For the text-containing cell, return its midpoint in [x, y] coordinate format. 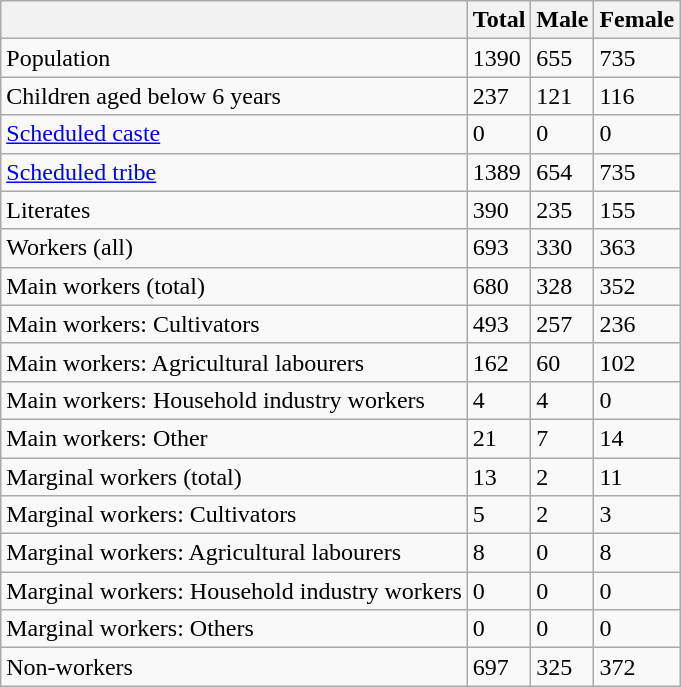
Main workers: Household industry workers [234, 400]
162 [499, 362]
3 [637, 515]
1389 [499, 172]
328 [562, 286]
Main workers (total) [234, 286]
697 [499, 667]
257 [562, 324]
60 [562, 362]
Population [234, 58]
Male [562, 20]
Marginal workers (total) [234, 477]
236 [637, 324]
493 [499, 324]
5 [499, 515]
Female [637, 20]
363 [637, 248]
155 [637, 210]
654 [562, 172]
Children aged below 6 years [234, 96]
Marginal workers: Household industry workers [234, 591]
237 [499, 96]
Marginal workers: Cultivators [234, 515]
Marginal workers: Others [234, 629]
11 [637, 477]
Scheduled tribe [234, 172]
352 [637, 286]
102 [637, 362]
121 [562, 96]
330 [562, 248]
Main workers: Agricultural labourers [234, 362]
Main workers: Cultivators [234, 324]
Literates [234, 210]
Main workers: Other [234, 438]
1390 [499, 58]
372 [637, 667]
235 [562, 210]
655 [562, 58]
21 [499, 438]
Scheduled caste [234, 134]
Non-workers [234, 667]
14 [637, 438]
680 [499, 286]
7 [562, 438]
693 [499, 248]
325 [562, 667]
13 [499, 477]
Total [499, 20]
Workers (all) [234, 248]
Marginal workers: Agricultural labourers [234, 553]
390 [499, 210]
116 [637, 96]
